Output the [X, Y] coordinate of the center of the cell containing the given text.  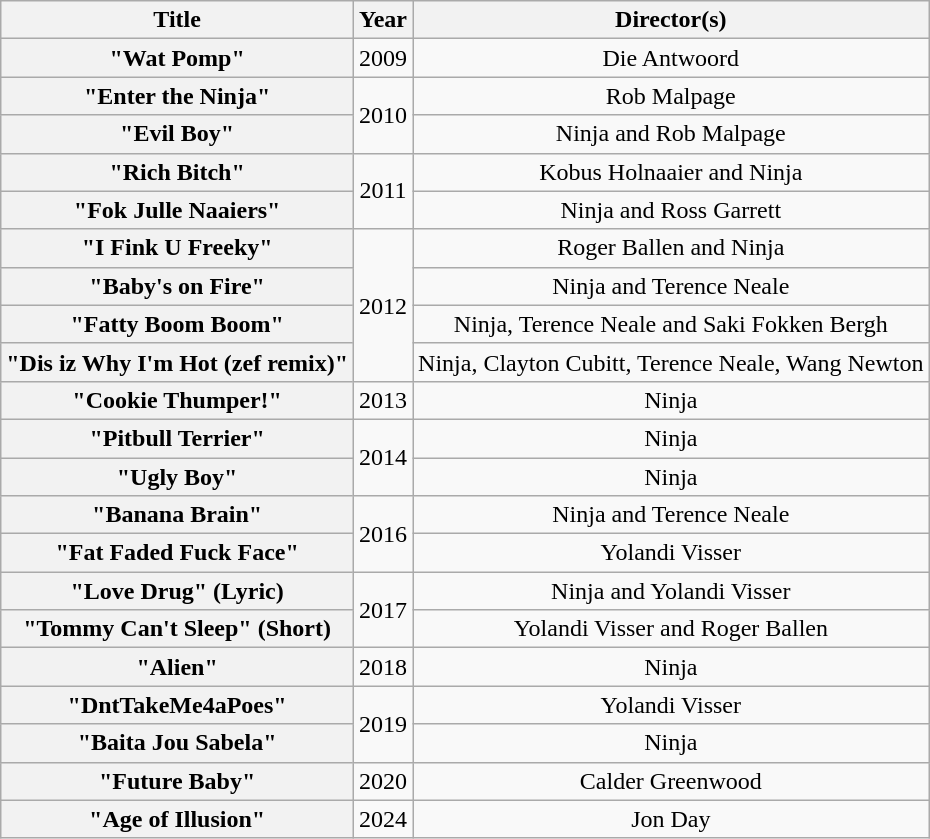
2019 [384, 724]
Title [178, 20]
Ninja, Terence Neale and Saki Fokken Bergh [671, 324]
Calder Greenwood [671, 781]
"Fok Julle Naaiers" [178, 210]
"Rich Bitch" [178, 172]
Rob Malpage [671, 96]
"Wat Pomp" [178, 58]
2020 [384, 781]
Ninja and Yolandi Visser [671, 591]
Ninja, Clayton Cubitt, Terence Neale, Wang Newton [671, 362]
"Cookie Thumper!" [178, 400]
2009 [384, 58]
2017 [384, 610]
"Fat Faded Fuck Face" [178, 553]
"Ugly Boy" [178, 477]
"Evil Boy" [178, 134]
"I Fink U Freeky" [178, 248]
"Baby's on Fire" [178, 286]
Yolandi Visser and Roger Ballen [671, 629]
2011 [384, 191]
Roger Ballen and Ninja [671, 248]
Year [384, 20]
"DntTakeMe4aPoes" [178, 705]
"Dis iz Why I'm Hot (zef remix)" [178, 362]
"Love Drug" (Lyric) [178, 591]
"Banana Brain" [178, 515]
"Tommy Can't Sleep" (Short) [178, 629]
"Pitbull Terrier" [178, 438]
Kobus Holnaaier and Ninja [671, 172]
2024 [384, 819]
"Alien" [178, 667]
"Future Baby" [178, 781]
Ninja and Rob Malpage [671, 134]
2013 [384, 400]
"Fatty Boom Boom" [178, 324]
Ninja and Ross Garrett [671, 210]
2014 [384, 457]
"Baita Jou Sabela" [178, 743]
2010 [384, 115]
2018 [384, 667]
2016 [384, 534]
Die Antwoord [671, 58]
Jon Day [671, 819]
"Enter the Ninja" [178, 96]
"Age of Illusion" [178, 819]
2012 [384, 305]
Director(s) [671, 20]
